Search for the cell housing the specified text and yield its (x, y) center coordinate. 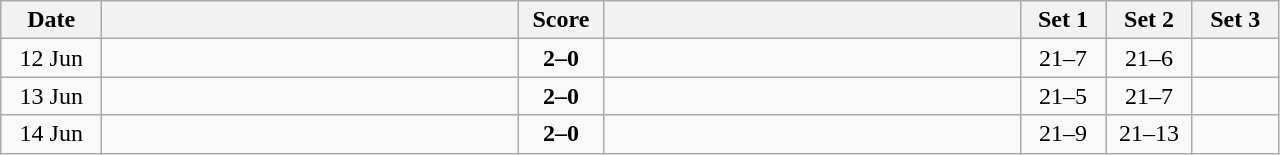
Set 2 (1149, 20)
Set 1 (1063, 20)
12 Jun (52, 58)
21–5 (1063, 96)
21–6 (1149, 58)
21–13 (1149, 134)
Date (52, 20)
21–9 (1063, 134)
Score (561, 20)
14 Jun (52, 134)
13 Jun (52, 96)
Set 3 (1235, 20)
